Identify which cell holds the provided text, then report its (X, Y) central coordinate. 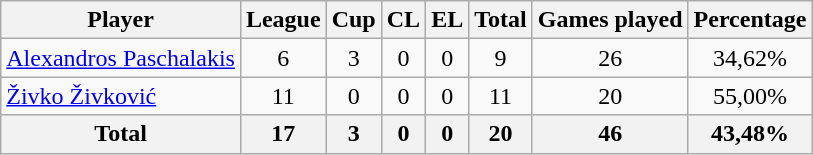
43,48% (750, 134)
Player (121, 20)
55,00% (750, 96)
Percentage (750, 20)
CL (403, 20)
9 (501, 58)
EL (448, 20)
17 (283, 134)
League (283, 20)
26 (610, 58)
34,62% (750, 58)
Živko Živković (121, 96)
Games played (610, 20)
46 (610, 134)
Cup (354, 20)
6 (283, 58)
Alexandros Paschalakis (121, 58)
